From the cell containing the given text, extract its center point as (x, y) coordinate. 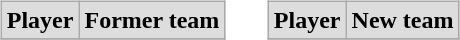
Former team (152, 20)
New team (402, 20)
